From the cell containing the given text, extract its center point as (x, y) coordinate. 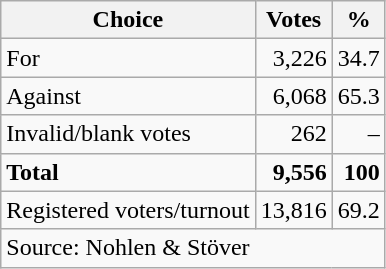
Against (128, 96)
For (128, 58)
9,556 (294, 172)
% (358, 20)
69.2 (358, 210)
34.7 (358, 58)
13,816 (294, 210)
– (358, 134)
Total (128, 172)
3,226 (294, 58)
65.3 (358, 96)
Invalid/blank votes (128, 134)
Source: Nohlen & Stöver (193, 248)
Choice (128, 20)
Votes (294, 20)
100 (358, 172)
262 (294, 134)
6,068 (294, 96)
Registered voters/turnout (128, 210)
